Extract the [X, Y] coordinate from the center of the cell holding the provided text.  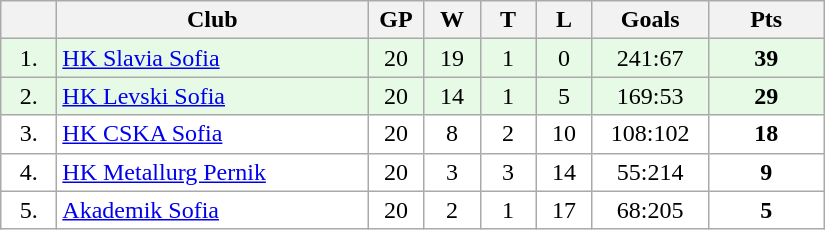
9 [766, 172]
GP [396, 20]
2. [29, 96]
10 [564, 134]
17 [564, 210]
1. [29, 58]
39 [766, 58]
HK Metallurg Pernik [212, 172]
HK CSKA Sofia [212, 134]
L [564, 20]
4. [29, 172]
Akademik Sofia [212, 210]
HK Slavia Sofia [212, 58]
0 [564, 58]
68:205 [650, 210]
3. [29, 134]
T [508, 20]
18 [766, 134]
HK Levski Sofia [212, 96]
Club [212, 20]
55:214 [650, 172]
Goals [650, 20]
169:53 [650, 96]
108:102 [650, 134]
241:67 [650, 58]
Pts [766, 20]
29 [766, 96]
5. [29, 210]
W [452, 20]
19 [452, 58]
8 [452, 134]
